Identify which cell holds the provided text, then report its (x, y) central coordinate. 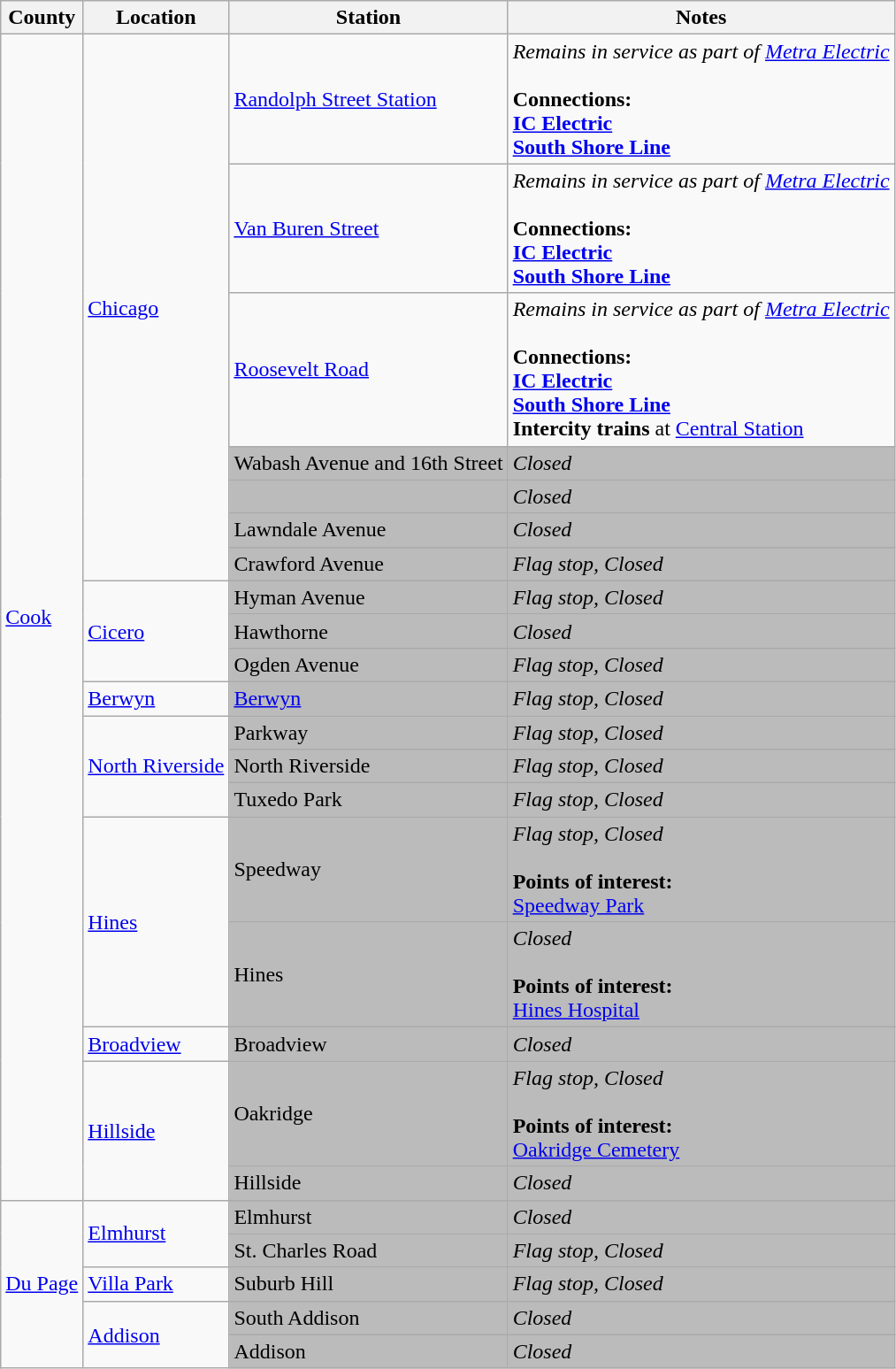
Closed Points of interest: Hines Hospital (701, 975)
Chicago (156, 308)
Speedway (368, 869)
Lawndale Avenue (368, 530)
Flag stop, Closed Points of interest: Oakridge Cemetery (701, 1113)
Remains in service as part of Metra ElectricConnections: IC Electric South Shore Line Intercity trains at Central Station (701, 370)
County (42, 18)
Hyman Avenue (368, 597)
Location (156, 18)
Randolph Street Station (368, 99)
Flag stop, Closed Points of interest: Speedway Park (701, 869)
Notes (701, 18)
South Addison (368, 1318)
Tuxedo Park (368, 800)
Villa Park (156, 1284)
Wabash Avenue and 16th Street (368, 463)
Station (368, 18)
Oakridge (368, 1113)
Hawthorne (368, 631)
Roosevelt Road (368, 370)
St. Charles Road (368, 1250)
Crawford Avenue (368, 564)
Cook (42, 618)
Van Buren Street (368, 228)
Ogden Avenue (368, 665)
Suburb Hill (368, 1284)
Cicero (156, 631)
Du Page (42, 1284)
Parkway (368, 732)
